Return (X, Y) of the center of cell containing provided text 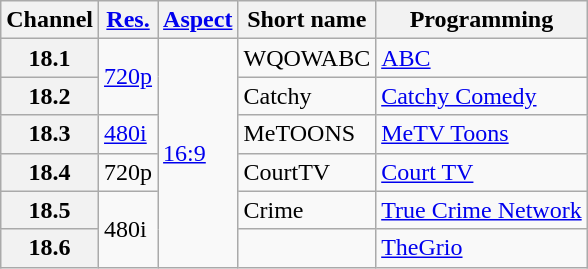
Short name (307, 20)
Catchy Comedy (482, 96)
Res. (128, 20)
Channel (50, 20)
MeTV Toons (482, 134)
18.2 (50, 96)
True Crime Network (482, 210)
18.6 (50, 248)
Catchy (307, 96)
Court TV (482, 172)
Programming (482, 20)
CourtTV (307, 172)
Aspect (198, 20)
18.5 (50, 210)
Crime (307, 210)
ABC (482, 58)
16:9 (198, 153)
18.4 (50, 172)
TheGrio (482, 248)
18.3 (50, 134)
WQOWABC (307, 58)
18.1 (50, 58)
MeTOONS (307, 134)
